Extract the (x, y) coordinate from the center of the cell holding the provided text.  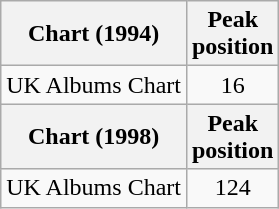
16 (232, 85)
Chart (1998) (94, 136)
124 (232, 188)
Chart (1994) (94, 34)
